Locate the cell with the specified text and output its [x, y] center coordinate. 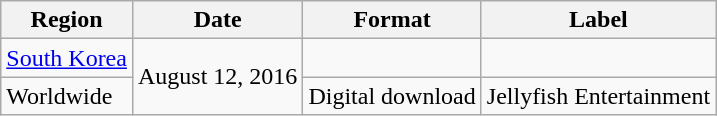
Worldwide [67, 96]
Jellyfish Entertainment [598, 96]
South Korea [67, 58]
Digital download [392, 96]
August 12, 2016 [217, 77]
Format [392, 20]
Region [67, 20]
Label [598, 20]
Date [217, 20]
